Capture the cell that displays the provided text and extract its (X, Y) central coordinate. 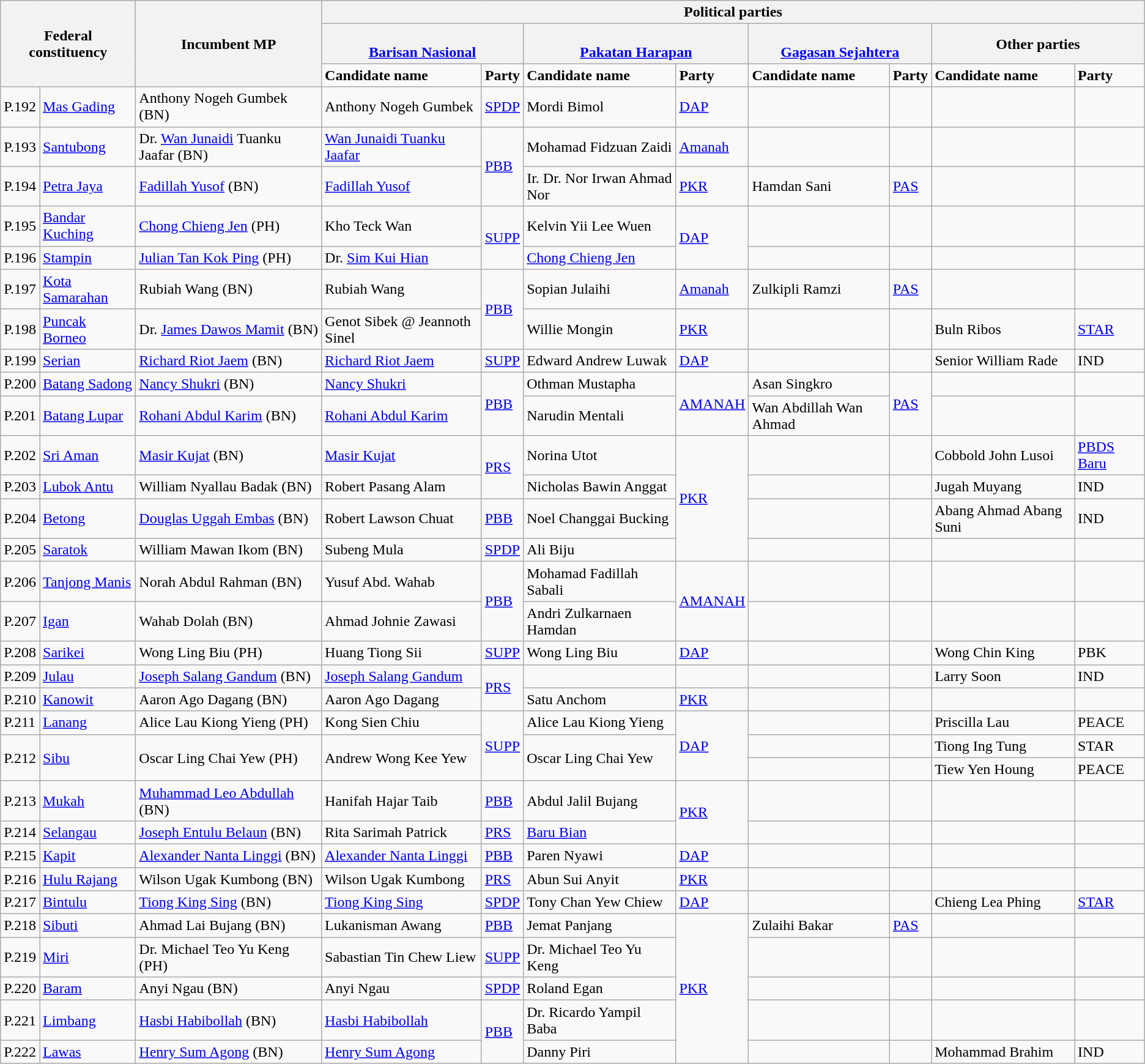
P.200 (20, 384)
Stampin (87, 258)
Joseph Salang Gandum (BN) (229, 676)
Ahmad Johnie Zawasi (402, 622)
PBDS Baru (1110, 455)
Hasbi Habibollah (402, 1021)
Kho Teck Wan (402, 226)
Kong Sien Chiu (402, 723)
Wan Abdillah Wan Ahmad (819, 415)
Aaron Ago Dagang (BN) (229, 699)
Tiong Ing Tung (1003, 746)
Abang Ahmad Abang Suni (1003, 519)
P.207 (20, 622)
Bandar Kuching (87, 226)
P.208 (20, 653)
Norina Utot (599, 455)
Cobbold John Lusoi (1003, 455)
Hulu Rajang (87, 879)
P.197 (20, 289)
P.202 (20, 455)
Dr. Ricardo Yampil Baba (599, 1021)
Dr. Sim Kui Hian (402, 258)
Muhammad Leo Abdullah (BN) (229, 800)
Kota Samarahan (87, 289)
Dr. Michael Teo Yu Keng (PH) (229, 957)
Jemat Panjang (599, 926)
Mohamad Fadillah Sabali (599, 581)
Igan (87, 622)
P.209 (20, 676)
Puncak Borneo (87, 329)
Ahmad Lai Bujang (BN) (229, 926)
Santubong (87, 147)
P.216 (20, 879)
Batang Lupar (87, 415)
P.214 (20, 832)
Tiew Yen Houng (1003, 769)
Anthony Nogeh Gumbek (BN) (229, 106)
Roland Egan (599, 989)
Ir. Dr. Nor Irwan Ahmad Nor (599, 186)
Alice Lau Kiong Yieng (599, 723)
Joseph Entulu Belaun (BN) (229, 832)
Masir Kujat (BN) (229, 455)
P.196 (20, 258)
Sarikei (87, 653)
Priscilla Lau (1003, 723)
Ali Biju (599, 550)
Anyi Ngau (402, 989)
P.221 (20, 1021)
P.206 (20, 581)
P.199 (20, 360)
P.213 (20, 800)
Noel Changgai Bucking (599, 519)
Chieng Lea Phing (1003, 902)
Zulkipli Ramzi (819, 289)
Mukah (87, 800)
Alexander Nanta Linggi (402, 855)
Lawas (87, 1052)
Robert Lawson Chuat (402, 519)
Joseph Salang Gandum (402, 676)
Kelvin Yii Lee Wuen (599, 226)
Anyi Ngau (BN) (229, 989)
P.222 (20, 1052)
Wong Ling Biu (PH) (229, 653)
Julau (87, 676)
Barisan Nasional (423, 44)
P.201 (20, 415)
Limbang (87, 1021)
Mordi Bimol (599, 106)
Hasbi Habibollah (BN) (229, 1021)
Dr. James Dawos Mamit (BN) (229, 329)
P.210 (20, 699)
Hamdan Sani (819, 186)
Genot Sibek @ Jeannoth Sinel (402, 329)
P.211 (20, 723)
P.192 (20, 106)
Alice Lau Kiong Yieng (PH) (229, 723)
Chong Chieng Jen (599, 258)
Tiong King Sing (BN) (229, 902)
Incumbent MP (229, 44)
Sri Aman (87, 455)
Wan Junaidi Tuanku Jaafar (402, 147)
Wong Ling Biu (599, 653)
Henry Sum Agong (BN) (229, 1052)
Richard Riot Jaem (BN) (229, 360)
Miri (87, 957)
Tanjong Manis (87, 581)
Narudin Mentali (599, 415)
Yusuf Abd. Wahab (402, 581)
Wahab Dolah (BN) (229, 622)
Federal constituency (69, 44)
Lukanisman Awang (402, 926)
P.220 (20, 989)
Zulaihi Bakar (819, 926)
Gagasan Sejahtera (840, 44)
Rohani Abdul Karim (BN) (229, 415)
P.198 (20, 329)
Julian Tan Kok Ping (PH) (229, 258)
Douglas Uggah Embas (BN) (229, 519)
Edward Andrew Luwak (599, 360)
Chong Chieng Jen (PH) (229, 226)
Rubiah Wang (BN) (229, 289)
Fadillah Yusof (402, 186)
Kanowit (87, 699)
Abun Sui Anyit (599, 879)
Betong (87, 519)
Buln Ribos (1003, 329)
P.205 (20, 550)
Baram (87, 989)
Oscar Ling Chai Yew (PH) (229, 757)
Abdul Jalil Bujang (599, 800)
Sibuti (87, 926)
Hanifah Hajar Taib (402, 800)
Senior William Rade (1003, 360)
Rita Sarimah Patrick (402, 832)
Mas Gading (87, 106)
Wilson Ugak Kumbong (402, 879)
Othman Mustapha (599, 384)
Robert Pasang Alam (402, 487)
Asan Singkro (819, 384)
Paren Nyawi (599, 855)
Petra Jaya (87, 186)
Baru Bian (599, 832)
Andrew Wong Kee Yew (402, 757)
Nancy Shukri (402, 384)
Willie Mongin (599, 329)
Dr. Michael Teo Yu Keng (599, 957)
Anthony Nogeh Gumbek (402, 106)
Mohammad Brahim (1003, 1052)
Batang Sadong (87, 384)
Subeng Mula (402, 550)
Richard Riot Jaem (402, 360)
Larry Soon (1003, 676)
Masir Kujat (402, 455)
Bintulu (87, 902)
Huang Tiong Sii (402, 653)
P.193 (20, 147)
P.204 (20, 519)
Tiong King Sing (402, 902)
Rubiah Wang (402, 289)
Lubok Antu (87, 487)
P.195 (20, 226)
Political parties (733, 12)
Lanang (87, 723)
William Nyallau Badak (BN) (229, 487)
P.218 (20, 926)
Tony Chan Yew Chiew (599, 902)
Danny Piri (599, 1052)
Aaron Ago Dagang (402, 699)
Oscar Ling Chai Yew (599, 757)
Sibu (87, 757)
Other parties (1039, 44)
Kapit (87, 855)
Dr. Wan Junaidi Tuanku Jaafar (BN) (229, 147)
P.194 (20, 186)
William Mawan Ikom (BN) (229, 550)
Pakatan Harapan (636, 44)
Selangau (87, 832)
Nancy Shukri (BN) (229, 384)
Alexander Nanta Linggi (BN) (229, 855)
Andri Zulkarnaen Hamdan (599, 622)
Fadillah Yusof (BN) (229, 186)
Sopian Julaihi (599, 289)
P.217 (20, 902)
Sabastian Tin Chew Liew (402, 957)
Henry Sum Agong (402, 1052)
Satu Anchom (599, 699)
Nicholas Bawin Anggat (599, 487)
Mohamad Fidzuan Zaidi (599, 147)
P.215 (20, 855)
P.219 (20, 957)
Saratok (87, 550)
Jugah Muyang (1003, 487)
P.212 (20, 757)
Serian (87, 360)
P.203 (20, 487)
PBK (1110, 653)
Wilson Ugak Kumbong (BN) (229, 879)
Norah Abdul Rahman (BN) (229, 581)
Rohani Abdul Karim (402, 415)
Wong Chin King (1003, 653)
